Search for the cell housing the specified text and yield its (x, y) center coordinate. 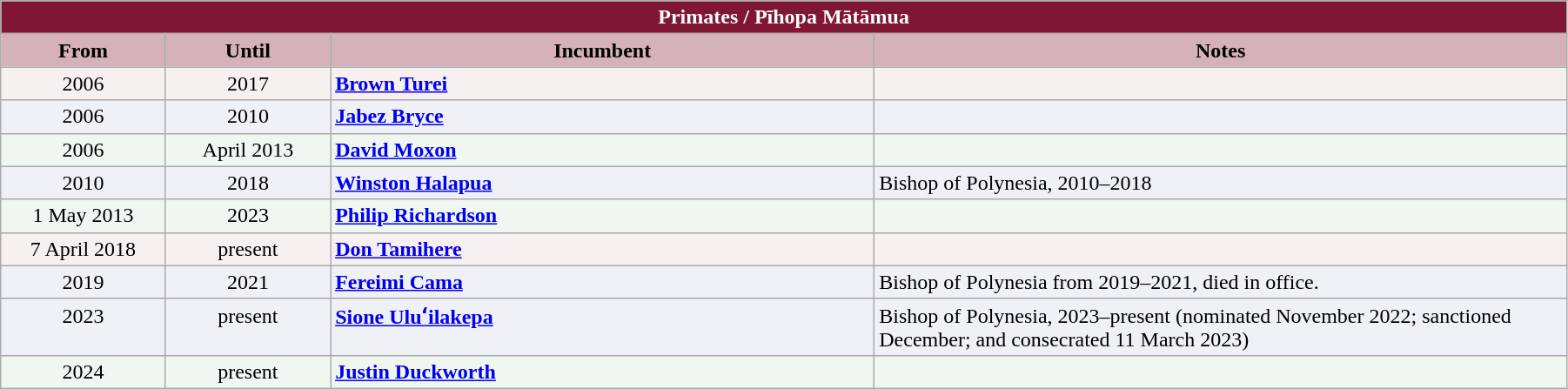
2019 (84, 282)
Primates / Pīhopa Mātāmua (784, 17)
Bishop of Polynesia, 2023–present (nominated November 2022; sanctioned December; and consecrated 11 March 2023) (1221, 327)
2018 (247, 183)
Sione Uluʻilakepa (602, 327)
Bishop of Polynesia from 2019–2021, died in office. (1221, 282)
1 May 2013 (84, 216)
Incumbent (602, 50)
From (84, 50)
Philip Richardson (602, 216)
Bishop of Polynesia, 2010–2018 (1221, 183)
Brown Turei (602, 84)
Justin Duckworth (602, 372)
David Moxon (602, 150)
2021 (247, 282)
7 April 2018 (84, 249)
Winston Halapua (602, 183)
Don Tamihere (602, 249)
Until (247, 50)
Jabez Bryce (602, 117)
Fereimi Cama (602, 282)
2024 (84, 372)
Notes (1221, 50)
April 2013 (247, 150)
2017 (247, 84)
